Capture the cell that displays the provided text and extract its [x, y] central coordinate. 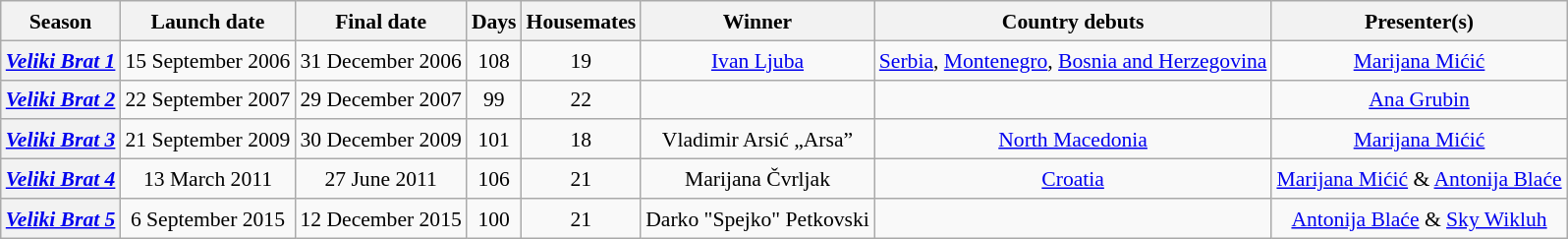
19 [582, 60]
30 December 2009 [380, 140]
Antonija Blaće & Sky Wikluh [1419, 218]
Season [61, 21]
22 [582, 99]
Veliki Brat 3 [61, 140]
31 December 2006 [380, 60]
Ana Grubin [1419, 99]
Vladimir Arsić „Arsa” [757, 140]
Winner [757, 21]
99 [494, 99]
100 [494, 218]
Serbia, Montenegro, Bosnia and Herzegovina [1073, 60]
Housemates [582, 21]
22 September 2007 [207, 99]
29 December 2007 [380, 99]
12 December 2015 [380, 218]
Veliki Brat 4 [61, 179]
108 [494, 60]
27 June 2011 [380, 179]
Marijana Čvrljak [757, 179]
Marijana Mićić & Antonija Blaće [1419, 179]
Ivan Ljuba [757, 60]
21 September 2009 [207, 140]
Veliki Brat 5 [61, 218]
Final date [380, 21]
106 [494, 179]
18 [582, 140]
Country debuts [1073, 21]
101 [494, 140]
Presenter(s) [1419, 21]
Darko "Spejko" Petkovski [757, 218]
Launch date [207, 21]
15 September 2006 [207, 60]
6 September 2015 [207, 218]
Days [494, 21]
13 March 2011 [207, 179]
North Macedonia [1073, 140]
Croatia [1073, 179]
Veliki Brat 1 [61, 60]
Veliki Brat 2 [61, 99]
